Provide the [X, Y] coordinate of the cell's center where the given text is located.  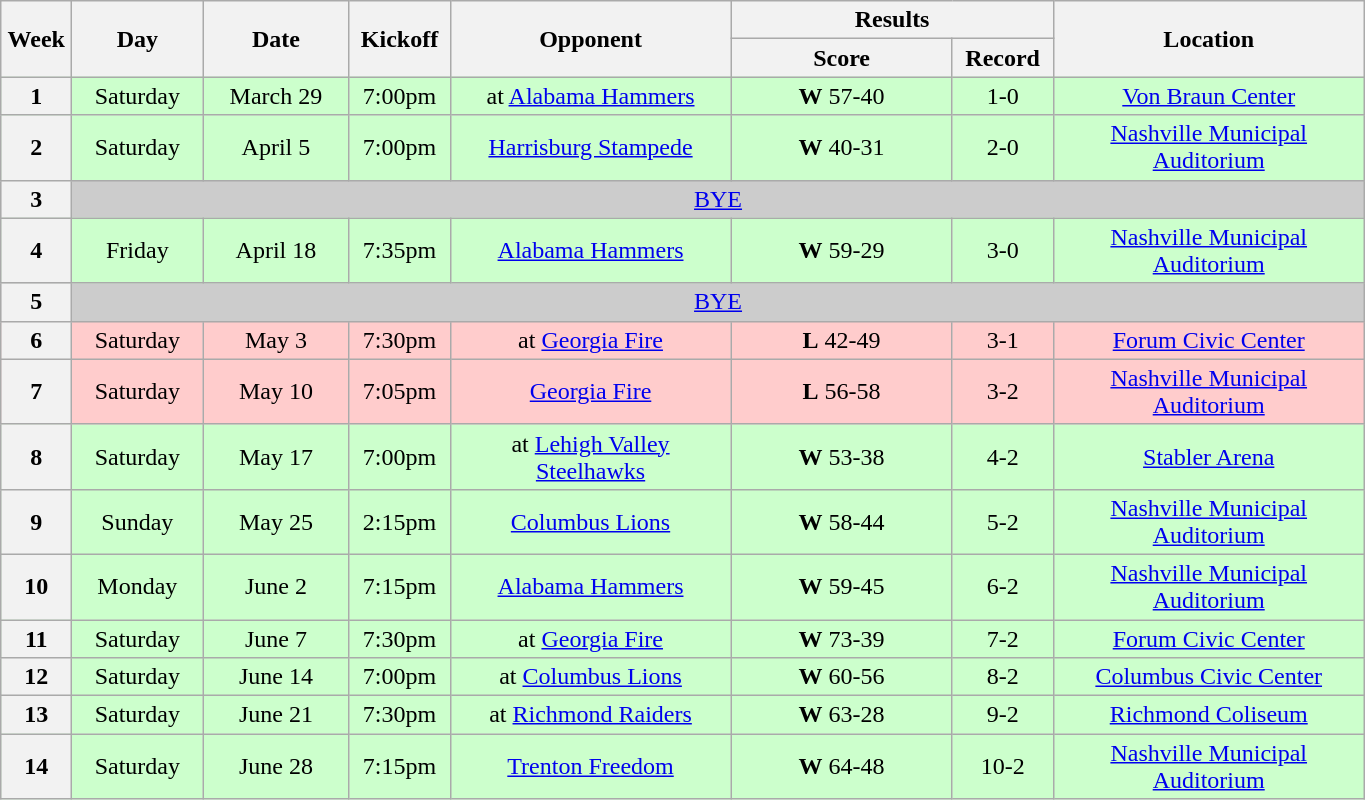
10 [36, 586]
2:15pm [400, 522]
June 21 [276, 715]
3-1 [1002, 340]
12 [36, 677]
3 [36, 199]
W 64-48 [842, 766]
May 17 [276, 456]
L 42-49 [842, 340]
Results [892, 20]
Monday [138, 586]
9-2 [1002, 715]
6-2 [1002, 586]
7 [36, 392]
1-0 [1002, 96]
2 [36, 148]
Von Braun Center [1208, 96]
7:35pm [400, 250]
Opponent [590, 39]
Week [36, 39]
Georgia Fire [590, 392]
4-2 [1002, 456]
10-2 [1002, 766]
W 60-56 [842, 677]
Richmond Coliseum [1208, 715]
June 7 [276, 639]
8 [36, 456]
13 [36, 715]
at Columbus Lions [590, 677]
4 [36, 250]
Sunday [138, 522]
at Richmond Raiders [590, 715]
Record [1002, 58]
2-0 [1002, 148]
April 5 [276, 148]
1 [36, 96]
11 [36, 639]
L 56-58 [842, 392]
7-2 [1002, 639]
W 73-39 [842, 639]
June 28 [276, 766]
May 3 [276, 340]
5-2 [1002, 522]
6 [36, 340]
March 29 [276, 96]
14 [36, 766]
Day [138, 39]
3-0 [1002, 250]
W 40-31 [842, 148]
June 2 [276, 586]
W 53-38 [842, 456]
Columbus Lions [590, 522]
5 [36, 302]
8-2 [1002, 677]
9 [36, 522]
W 58-44 [842, 522]
Trenton Freedom [590, 766]
May 10 [276, 392]
7:05pm [400, 392]
May 25 [276, 522]
Score [842, 58]
W 59-45 [842, 586]
W 59-29 [842, 250]
Stabler Arena [1208, 456]
Harrisburg Stampede [590, 148]
Friday [138, 250]
Location [1208, 39]
Kickoff [400, 39]
at Alabama Hammers [590, 96]
W 57-40 [842, 96]
at Lehigh Valley Steelhawks [590, 456]
3-2 [1002, 392]
April 18 [276, 250]
Columbus Civic Center [1208, 677]
June 14 [276, 677]
Date [276, 39]
W 63-28 [842, 715]
